Scan for the cell matching the given text and deliver its (X, Y) coordinate at center. 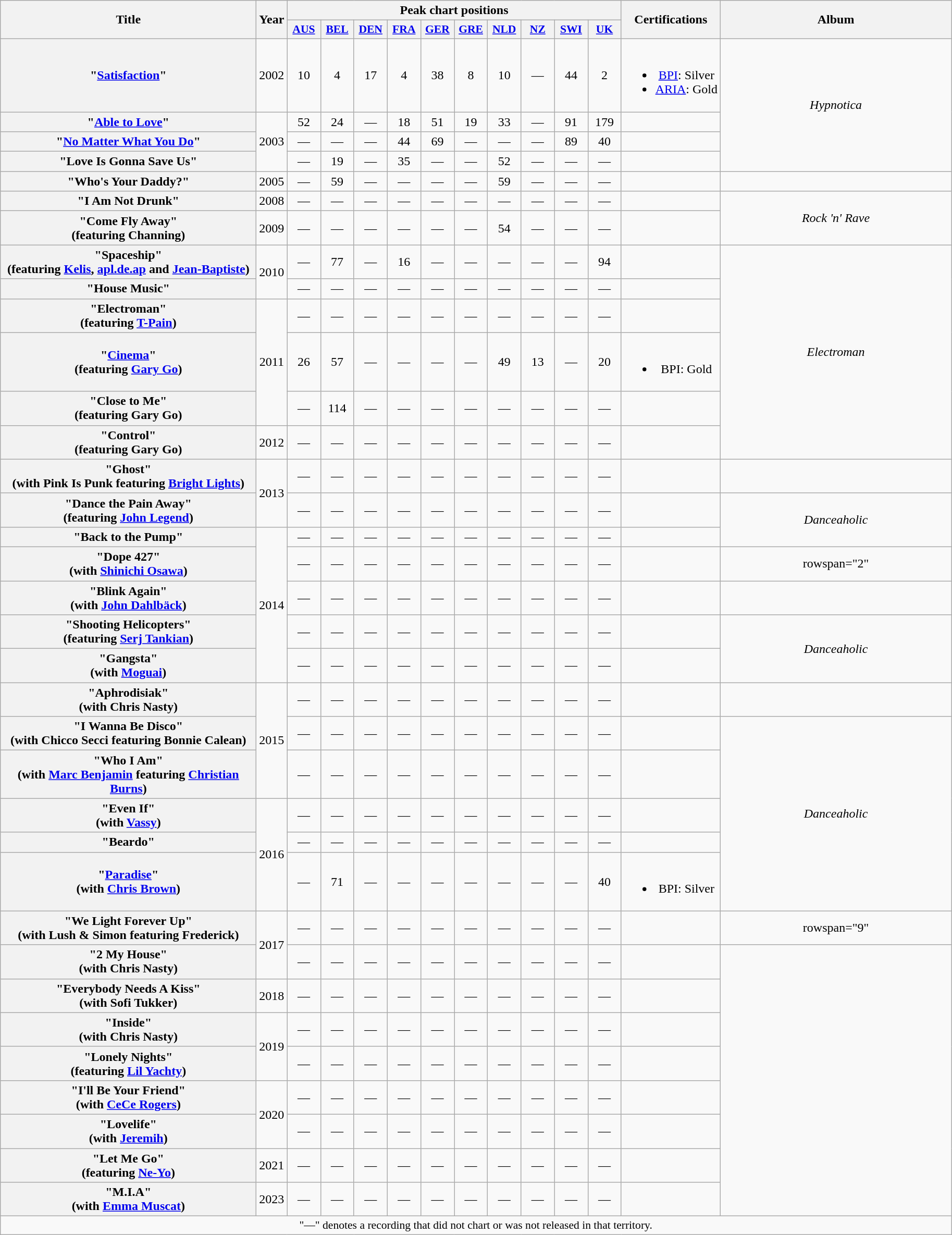
2003 (272, 141)
2005 (272, 181)
BEL (337, 30)
rowspan="9" (836, 928)
Peak chart positions (454, 10)
179 (604, 121)
33 (504, 121)
"Gangsta" (with Moguai) (128, 666)
"Everybody Needs A Kiss" (with Sofi Tukker) (128, 995)
"2 My House" (with Chris Nasty) (128, 962)
"Close to Me" (featuring Gary Go) (128, 409)
"Control" (featuring Gary Go) (128, 442)
"Who I Am" (with Marc Benjamin featuring Christian Burns) (128, 774)
GRE (471, 30)
"No Matter What You Do" (128, 142)
13 (538, 362)
2017 (272, 945)
2008 (272, 201)
"Aphrodisiak" (with Chris Nasty) (128, 699)
"Satisfaction" (128, 75)
24 (337, 121)
"Come Fly Away" (featuring Channing) (128, 228)
"House Music" (128, 289)
"I Wanna Be Disco" (with Chicco Secci featuring Bonnie Calean) (128, 734)
DEN (370, 30)
51 (437, 121)
2014 (272, 604)
17 (370, 75)
2015 (272, 740)
35 (404, 162)
20 (604, 362)
49 (504, 362)
"Blink Again" (with John Dahlbäck) (128, 597)
2013 (272, 493)
"Lonely Nights" (featuring Lil Yachty) (128, 1063)
Title (128, 20)
FRA (404, 30)
"Paradise" (with Chris Brown) (128, 882)
Certifications (671, 20)
"Love Is Gonna Save Us" (128, 162)
2011 (272, 362)
BPI: Gold (671, 362)
71 (337, 882)
"Cinema" (featuring Gary Go) (128, 362)
69 (437, 142)
91 (571, 121)
Year (272, 20)
BPI: Silver (671, 882)
"Spaceship" (featuring Kelis, apl.de.ap and Jean-Baptiste) (128, 262)
BPI: SilverARIA: Gold (671, 75)
77 (337, 262)
2009 (272, 228)
2016 (272, 855)
"I Am Not Drunk" (128, 201)
"Ghost" (with Pink Is Punk featuring Bright Lights) (128, 476)
"Dance the Pain Away" (featuring John Legend) (128, 510)
"I'll Be Your Friend" (with CeCe Rogers) (128, 1097)
8 (471, 75)
"Beardo" (128, 842)
2020 (272, 1114)
"Even If" (with Vassy) (128, 815)
2019 (272, 1046)
UK (604, 30)
94 (604, 262)
Rock 'n' Rave (836, 218)
"Who's Your Daddy?" (128, 181)
rowspan="2" (836, 564)
"Shooting Helicopters" (featuring Serj Tankian) (128, 632)
2018 (272, 995)
"M.I.A"(with Emma Muscat) (128, 1200)
NZ (538, 30)
SWI (571, 30)
2012 (272, 442)
54 (504, 228)
57 (337, 362)
"Back to the Pump" (128, 537)
2010 (272, 272)
114 (337, 409)
"Electroman" (featuring T-Pain) (128, 316)
AUS (304, 30)
"Lovelife" (with Jeremih) (128, 1131)
2 (604, 75)
Album (836, 20)
89 (571, 142)
Hypnotica (836, 105)
16 (404, 262)
"We Light Forever Up" (with Lush & Simon featuring Frederick) (128, 928)
"Let Me Go" (featuring Ne-Yo) (128, 1165)
2023 (272, 1200)
18 (404, 121)
"Inside" (with Chris Nasty) (128, 1030)
NLD (504, 30)
"—" denotes a recording that did not chart or was not released in that territory. (476, 1226)
26 (304, 362)
GER (437, 30)
38 (437, 75)
"Dope 427" (with Shinichi Osawa) (128, 564)
2021 (272, 1165)
Electroman (836, 352)
"Able to Love" (128, 121)
2002 (272, 75)
